For the text-containing cell, return its midpoint in (x, y) coordinate format. 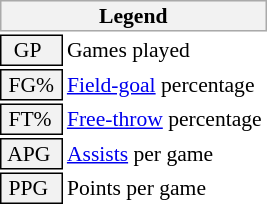
FT% (31, 120)
Legend (134, 16)
Games played (166, 50)
APG (31, 154)
GP (31, 50)
Points per game (166, 188)
PPG (31, 188)
FG% (31, 85)
Free-throw percentage (166, 120)
Field-goal percentage (166, 85)
Assists per game (166, 154)
